For the text-containing cell, return its midpoint in [x, y] coordinate format. 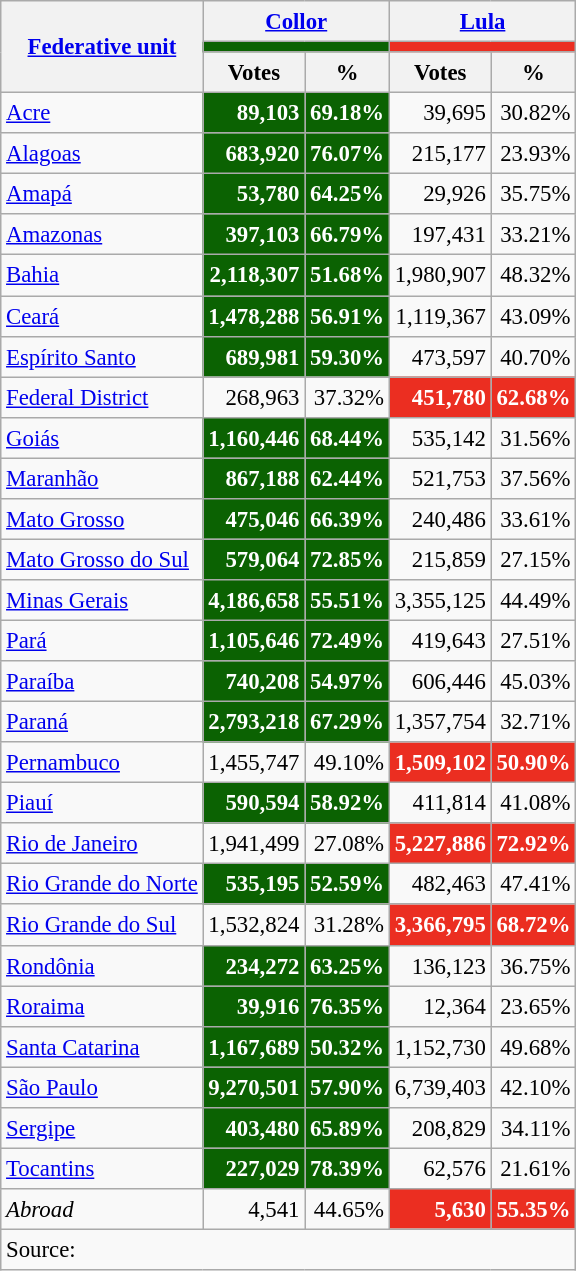
48.32% [534, 276]
197,431 [440, 234]
62.44% [348, 478]
63.25% [348, 966]
Source: [288, 1250]
34.11% [534, 1128]
40.70% [534, 356]
Tocantins [102, 1168]
451,780 [440, 398]
1,941,499 [254, 844]
403,480 [254, 1128]
49.68% [534, 1046]
51.68% [348, 276]
Federative unit [102, 47]
44.49% [534, 600]
37.56% [534, 478]
44.65% [348, 1210]
37.32% [348, 398]
36.75% [534, 966]
Goiás [102, 438]
66.79% [348, 234]
689,981 [254, 356]
521,753 [440, 478]
Piauí [102, 804]
867,188 [254, 478]
590,594 [254, 804]
1,119,367 [440, 316]
56.91% [348, 316]
1,152,730 [440, 1046]
33.21% [534, 234]
1,455,747 [254, 762]
1,160,446 [254, 438]
3,355,125 [440, 600]
68.72% [534, 926]
52.59% [348, 884]
Paraná [102, 722]
535,195 [254, 884]
55.35% [534, 1210]
1,357,754 [440, 722]
50.32% [348, 1046]
482,463 [440, 884]
Amapá [102, 194]
397,103 [254, 234]
54.97% [348, 682]
6,739,403 [440, 1088]
1,980,907 [440, 276]
Bahia [102, 276]
2,118,307 [254, 276]
53,780 [254, 194]
419,643 [440, 640]
Lula [482, 22]
65.89% [348, 1128]
59.30% [348, 356]
39,695 [440, 114]
Espírito Santo [102, 356]
43.09% [534, 316]
Rio Grande do Norte [102, 884]
136,123 [440, 966]
27.51% [534, 640]
21.61% [534, 1168]
1,105,646 [254, 640]
67.29% [348, 722]
64.25% [348, 194]
Pará [102, 640]
47.41% [534, 884]
30.82% [534, 114]
1,478,288 [254, 316]
Maranhão [102, 478]
535,142 [440, 438]
227,029 [254, 1168]
475,046 [254, 520]
31.28% [348, 926]
579,064 [254, 560]
Paraíba [102, 682]
Alagoas [102, 154]
55.51% [348, 600]
45.03% [534, 682]
2,793,218 [254, 722]
4,541 [254, 1210]
683,920 [254, 154]
33.61% [534, 520]
49.10% [348, 762]
62.68% [534, 398]
473,597 [440, 356]
76.07% [348, 154]
32.71% [534, 722]
268,963 [254, 398]
3,366,795 [440, 926]
58.92% [348, 804]
68.44% [348, 438]
57.90% [348, 1088]
76.35% [348, 1006]
1,167,689 [254, 1046]
72.92% [534, 844]
740,208 [254, 682]
215,859 [440, 560]
Rondônia [102, 966]
31.56% [534, 438]
Sergipe [102, 1128]
Collor [296, 22]
12,364 [440, 1006]
Ceará [102, 316]
Minas Gerais [102, 600]
9,270,501 [254, 1088]
Amazonas [102, 234]
Mato Grosso [102, 520]
São Paulo [102, 1088]
Pernambuco [102, 762]
4,186,658 [254, 600]
35.75% [534, 194]
411,814 [440, 804]
1,532,824 [254, 926]
78.39% [348, 1168]
23.65% [534, 1006]
27.08% [348, 844]
5,227,886 [440, 844]
Roraima [102, 1006]
29,926 [440, 194]
23.93% [534, 154]
Acre [102, 114]
72.49% [348, 640]
240,486 [440, 520]
Federal District [102, 398]
89,103 [254, 114]
215,177 [440, 154]
Abroad [102, 1210]
1,509,102 [440, 762]
72.85% [348, 560]
Rio Grande do Sul [102, 926]
39,916 [254, 1006]
50.90% [534, 762]
Santa Catarina [102, 1046]
5,630 [440, 1210]
208,829 [440, 1128]
69.18% [348, 114]
Rio de Janeiro [102, 844]
41.08% [534, 804]
234,272 [254, 966]
27.15% [534, 560]
66.39% [348, 520]
62,576 [440, 1168]
606,446 [440, 682]
42.10% [534, 1088]
Mato Grosso do Sul [102, 560]
